Pinpoint the cell where the given text exists, returning its [X, Y] midpoint coordinate. 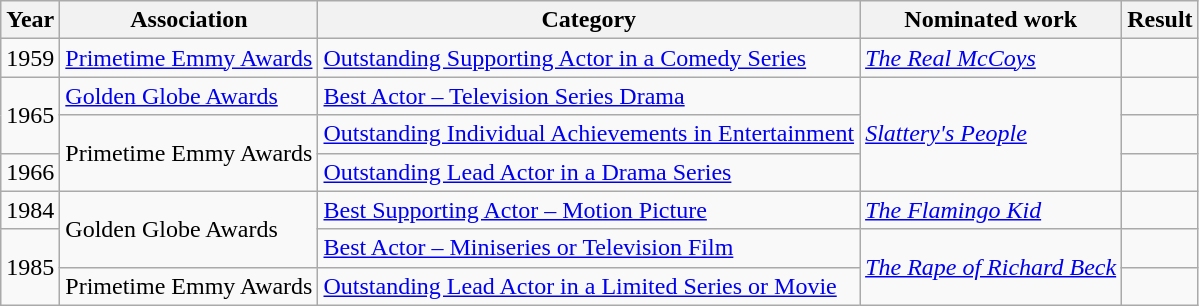
The Rape of Richard Beck [991, 267]
1966 [30, 172]
Best Supporting Actor – Motion Picture [589, 210]
Outstanding Individual Achievements in Entertainment [589, 134]
The Real McCoys [991, 58]
The Flamingo Kid [991, 210]
Outstanding Lead Actor in a Drama Series [589, 172]
1984 [30, 210]
Association [189, 20]
Best Actor – Miniseries or Television Film [589, 248]
Category [589, 20]
Slattery's People [991, 134]
1985 [30, 267]
Result [1160, 20]
1959 [30, 58]
Outstanding Supporting Actor in a Comedy Series [589, 58]
Nominated work [991, 20]
Year [30, 20]
Best Actor – Television Series Drama [589, 96]
1965 [30, 115]
Outstanding Lead Actor in a Limited Series or Movie [589, 286]
